Extract the (X, Y) coordinate from the center of the cell holding the provided text.  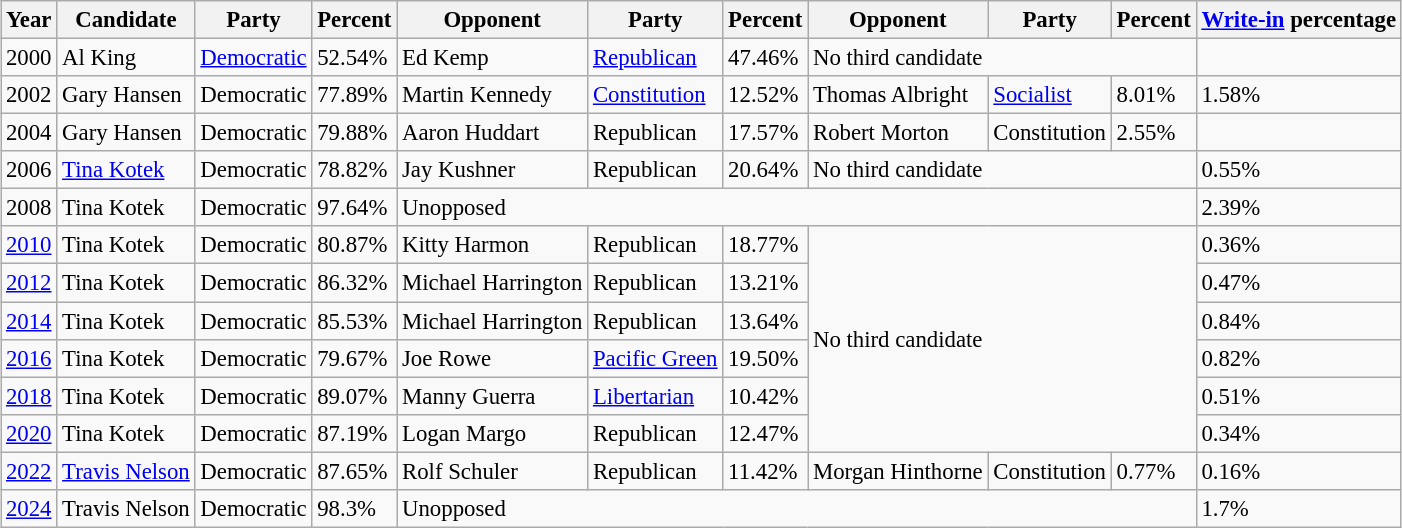
2012 (29, 283)
17.57% (766, 133)
Candidate (126, 20)
1.7% (1298, 508)
Jay Kushner (492, 170)
78.82% (354, 170)
0.16% (1298, 471)
87.65% (354, 471)
11.42% (766, 471)
13.21% (766, 283)
Joe Rowe (492, 358)
Morgan Hinthorne (898, 471)
18.77% (766, 245)
Thomas Albright (898, 95)
Al King (126, 57)
0.82% (1298, 358)
Aaron Huddart (492, 133)
0.36% (1298, 245)
Socialist (1050, 95)
20.64% (766, 170)
Rolf Schuler (492, 471)
Ed Kemp (492, 57)
2002 (29, 95)
2020 (29, 433)
2010 (29, 245)
12.52% (766, 95)
0.55% (1298, 170)
98.3% (354, 508)
2004 (29, 133)
0.77% (1154, 471)
Kitty Harmon (492, 245)
13.64% (766, 321)
Manny Guerra (492, 396)
80.87% (354, 245)
Pacific Green (656, 358)
2016 (29, 358)
2.55% (1154, 133)
Year (29, 20)
19.50% (766, 358)
0.34% (1298, 433)
2022 (29, 471)
2018 (29, 396)
47.46% (766, 57)
2.39% (1298, 208)
12.47% (766, 433)
2014 (29, 321)
0.84% (1298, 321)
79.67% (354, 358)
Write-in percentage (1298, 20)
77.89% (354, 95)
Robert Morton (898, 133)
85.53% (354, 321)
2008 (29, 208)
2006 (29, 170)
87.19% (354, 433)
86.32% (354, 283)
0.51% (1298, 396)
8.01% (1154, 95)
Logan Margo (492, 433)
Martin Kennedy (492, 95)
79.88% (354, 133)
2024 (29, 508)
89.07% (354, 396)
97.64% (354, 208)
0.47% (1298, 283)
Libertarian (656, 396)
52.54% (354, 57)
1.58% (1298, 95)
2000 (29, 57)
10.42% (766, 396)
